Capture the cell that displays the provided text and extract its (x, y) central coordinate. 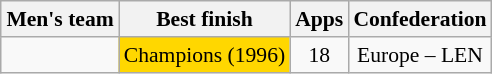
18 (319, 55)
Best finish (204, 19)
Confederation (420, 19)
Men's team (60, 19)
Apps (319, 19)
Champions (1996) (204, 55)
Europe – LEN (420, 55)
